Search for the cell housing the specified text and yield its [X, Y] center coordinate. 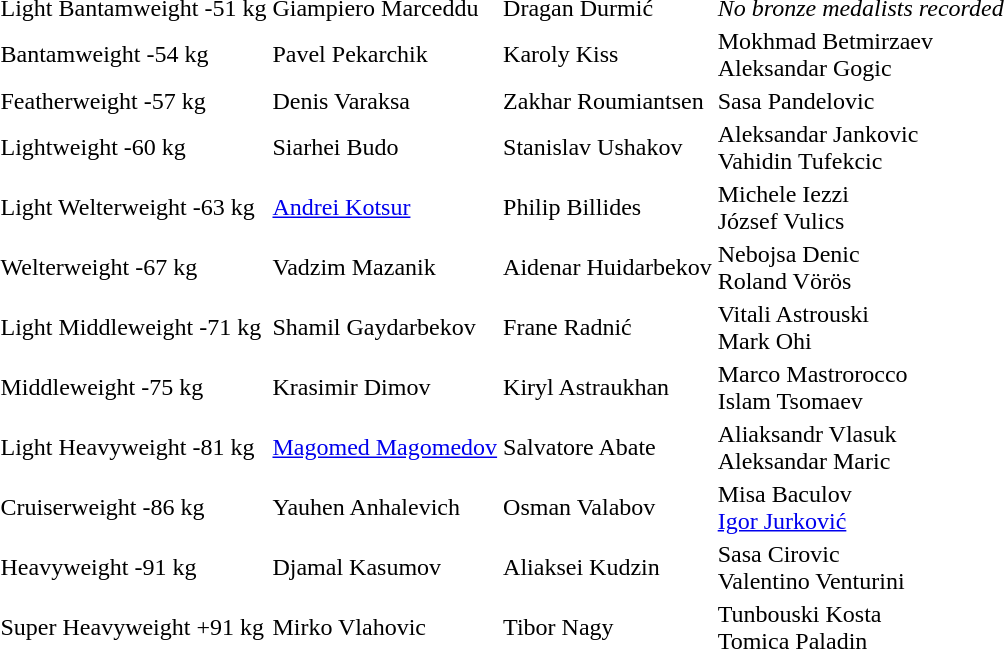
Stanislav Ushakov [608, 148]
Andrei Kotsur [385, 208]
Zakhar Roumiantsen [608, 101]
Osman Valabov [608, 508]
Salvatore Abate [608, 448]
Krasimir Dimov [385, 388]
Karoly Kiss [608, 54]
Aliaksei Kudzin [608, 568]
Djamal Kasumov [385, 568]
Siarhei Budo [385, 148]
Yauhen Anhalevich [385, 508]
Shamil Gaydarbekov [385, 328]
Frane Radnić [608, 328]
Kiryl Astraukhan [608, 388]
Philip Billides [608, 208]
Aidenar Huidarbekov [608, 268]
Denis Varaksa [385, 101]
Pavel Pekarchik [385, 54]
Vadzim Mazanik [385, 268]
Magomed Magomedov [385, 448]
